Identify which cell holds the provided text, then report its (X, Y) central coordinate. 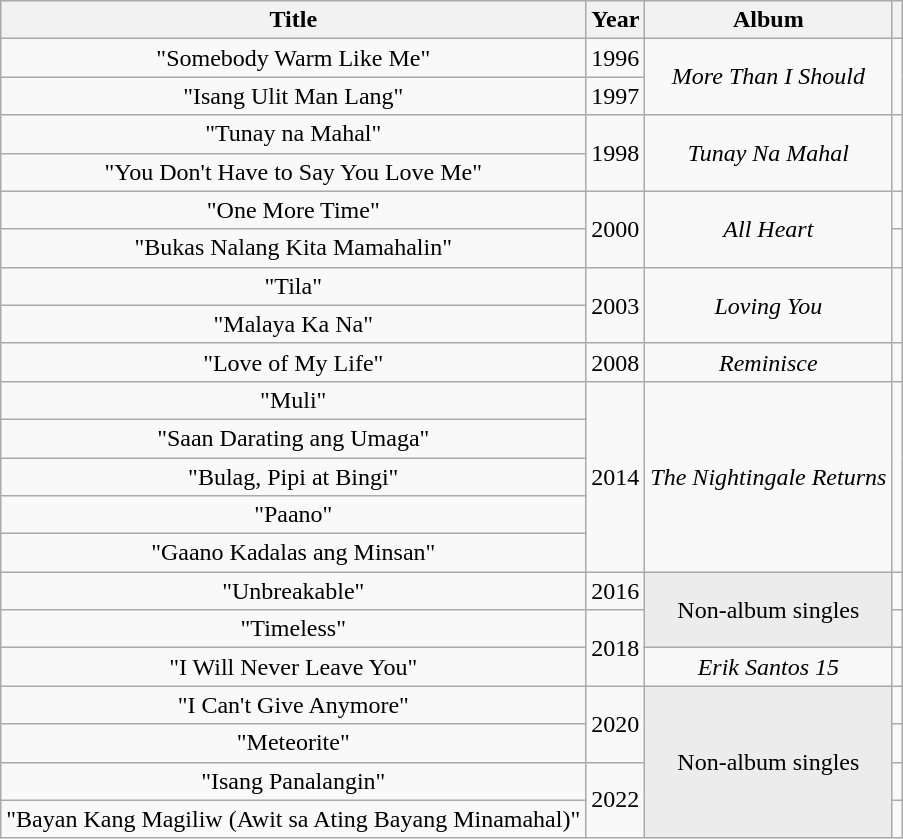
"I Will Never Leave You" (294, 667)
2000 (616, 229)
Loving You (768, 305)
Erik Santos 15 (768, 667)
"Isang Ulit Man Lang" (294, 96)
"Isang Panalangin" (294, 781)
"You Don't Have to Say You Love Me" (294, 172)
"Timeless" (294, 629)
More Than I Should (768, 77)
"Unbreakable" (294, 591)
Year (616, 20)
All Heart (768, 229)
"Malaya Ka Na" (294, 324)
"Bayan Kang Magiliw (Awit sa Ating Bayang Minamahal)" (294, 819)
"Tila" (294, 286)
1996 (616, 58)
2016 (616, 591)
"Somebody Warm Like Me" (294, 58)
Tunay Na Mahal (768, 153)
Reminisce (768, 362)
"Muli" (294, 400)
2022 (616, 800)
"Gaano Kadalas ang Minsan" (294, 553)
"Bulag, Pipi at Bingi" (294, 477)
"Saan Darating ang Umaga" (294, 438)
2008 (616, 362)
2018 (616, 648)
2014 (616, 476)
"Meteorite" (294, 743)
"Love of My Life" (294, 362)
Title (294, 20)
2003 (616, 305)
"One More Time" (294, 210)
The Nightingale Returns (768, 476)
"Paano" (294, 515)
"Tunay na Mahal" (294, 134)
1998 (616, 153)
2020 (616, 724)
"I Can't Give Anymore" (294, 705)
"Bukas Nalang Kita Mamahalin" (294, 248)
1997 (616, 96)
Album (768, 20)
